Scan for the cell matching the given text and deliver its (x, y) coordinate at center. 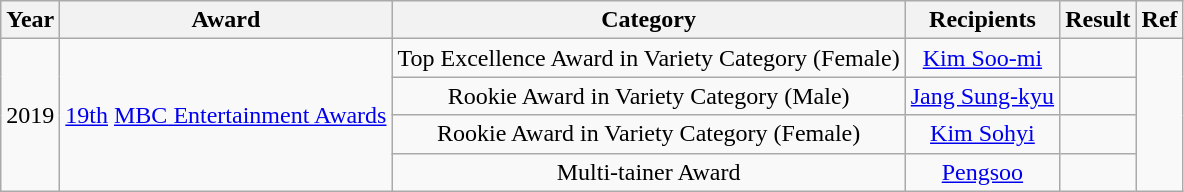
Result (1098, 20)
Year (30, 20)
Kim Sohyi (982, 134)
Ref (1160, 20)
Category (648, 20)
Recipients (982, 20)
2019 (30, 115)
Jang Sung-kyu (982, 96)
Rookie Award in Variety Category (Male) (648, 96)
Multi-tainer Award (648, 172)
Rookie Award in Variety Category (Female) (648, 134)
Top Excellence Award in Variety Category (Female) (648, 58)
Award (226, 20)
Pengsoo (982, 172)
Kim Soo-mi (982, 58)
19th MBC Entertainment Awards (226, 115)
